Capture the cell that displays the provided text and extract its (x, y) central coordinate. 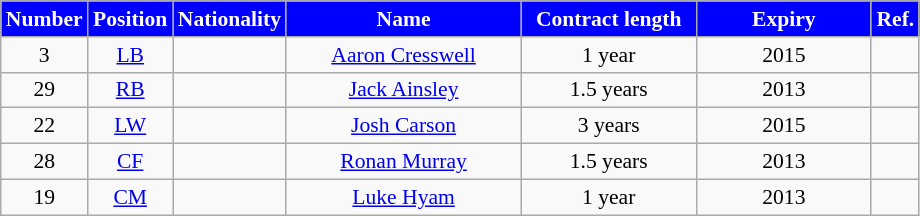
Jack Ainsley (404, 90)
Luke Hyam (404, 197)
Nationality (230, 19)
Number (44, 19)
Contract length (608, 19)
19 (44, 197)
22 (44, 126)
Aaron Cresswell (404, 55)
Ronan Murray (404, 162)
LB (130, 55)
CM (130, 197)
3 (44, 55)
Expiry (784, 19)
3 years (608, 126)
LW (130, 126)
RB (130, 90)
29 (44, 90)
28 (44, 162)
Name (404, 19)
CF (130, 162)
Position (130, 19)
Josh Carson (404, 126)
Ref. (895, 19)
